Locate the cell with the specified text and output its (x, y) center coordinate. 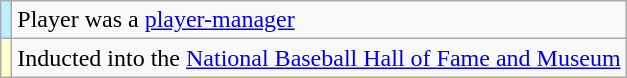
Player was a player-manager (319, 20)
Inducted into the National Baseball Hall of Fame and Museum (319, 58)
